Return [X, Y] of the center of cell containing provided text 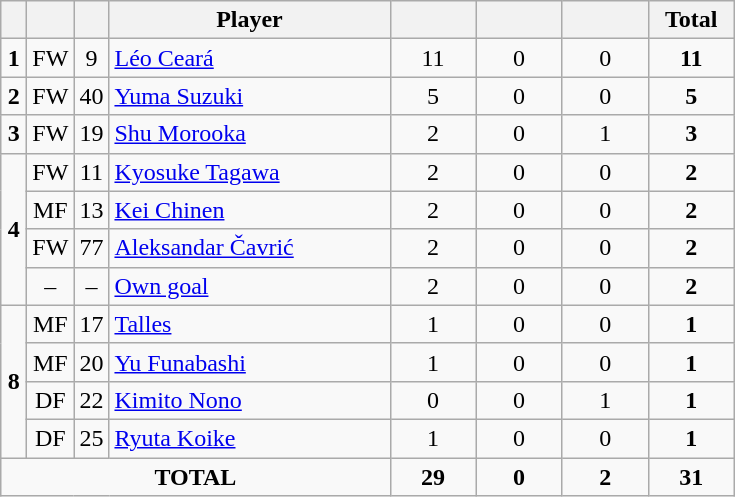
TOTAL [196, 477]
29 [433, 477]
22 [92, 400]
19 [92, 134]
Player [250, 20]
31 [691, 477]
4 [14, 229]
13 [92, 210]
8 [14, 381]
Talles [250, 324]
Yuma Suzuki [250, 96]
Léo Ceará [250, 58]
Kimito Nono [250, 400]
Own goal [250, 286]
17 [92, 324]
Total [691, 20]
25 [92, 438]
Shu Morooka [250, 134]
Ryuta Koike [250, 438]
20 [92, 362]
Kei Chinen [250, 210]
Kyosuke Tagawa [250, 172]
9 [92, 58]
Yu Funabashi [250, 362]
Aleksandar Čavrić [250, 248]
40 [92, 96]
77 [92, 248]
